Pinpoint the cell where the given text exists, returning its (x, y) midpoint coordinate. 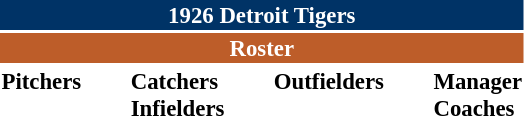
Roster (262, 48)
1926 Detroit Tigers (262, 15)
